Extract the (X, Y) coordinate from the center of the cell holding the provided text.  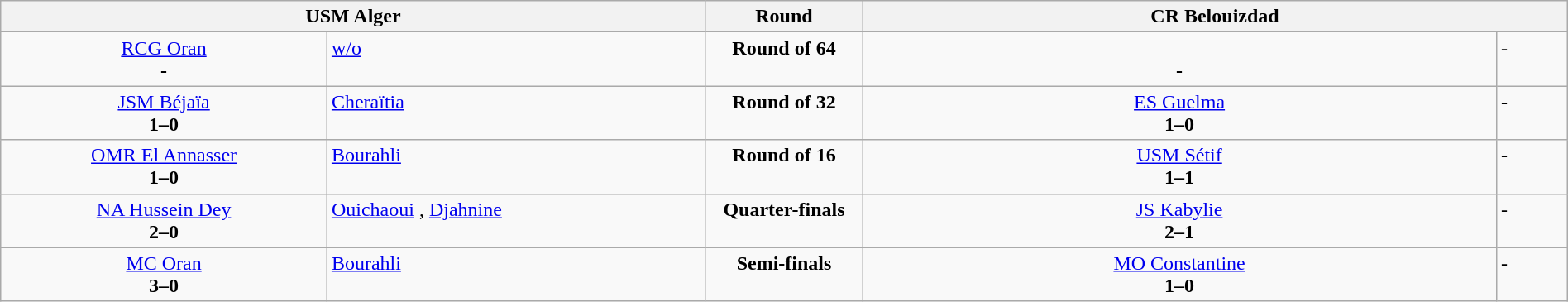
w/o (516, 60)
JSM Béjaïa 1–0 (164, 113)
NA Hussein Dey 2–0 (164, 220)
Semi-finals (784, 275)
CR Belouizdad (1216, 17)
MO Constantine 1–0 (1179, 275)
USM Sétif 1–1 (1179, 167)
MC Oran 3–0 (164, 275)
USM Alger (354, 17)
ES Guelma 1–0 (1179, 113)
Round (784, 17)
Round of 64 (784, 60)
JS Kabylie 2–1 (1179, 220)
Round of 16 (784, 167)
Cheraïtia (516, 113)
Round of 32 (784, 113)
OMR El Annasser 1–0 (164, 167)
Ouichaoui , Djahnine (516, 220)
RCG Oran - (164, 60)
Quarter-finals (784, 220)
